Identify which cell holds the provided text, then report its (x, y) central coordinate. 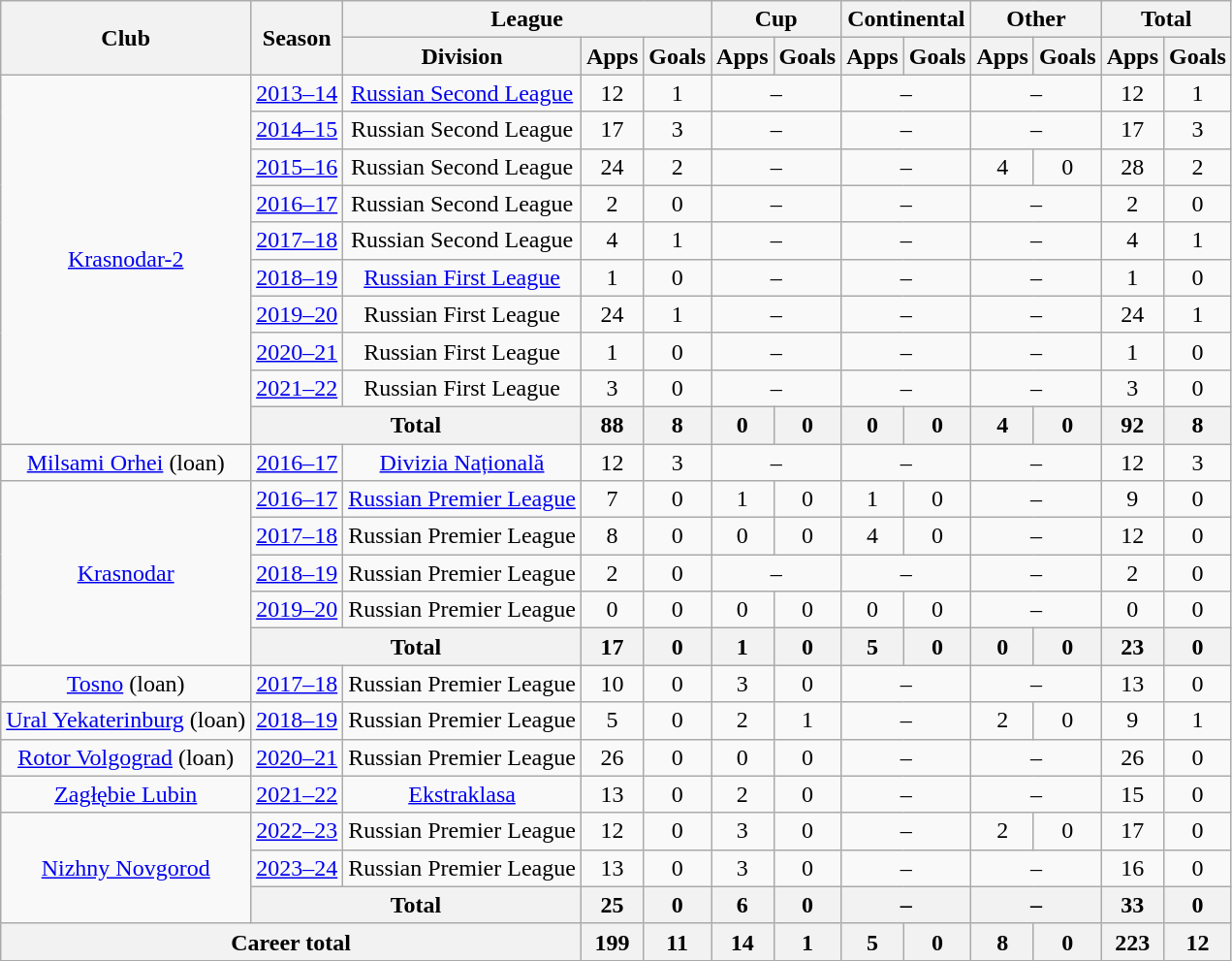
11 (678, 942)
Continental (906, 19)
7 (612, 499)
6 (742, 905)
15 (1132, 794)
2022–23 (297, 831)
League (527, 19)
16 (1132, 868)
Ural Yekaterinburg (loan) (126, 721)
Season (297, 38)
223 (1132, 942)
2014–15 (297, 130)
Krasnodar-2 (126, 260)
Zagłębie Lubin (126, 794)
2013–14 (297, 93)
Other (1036, 19)
2023–24 (297, 868)
23 (1132, 647)
Division (462, 56)
10 (612, 684)
33 (1132, 905)
88 (612, 425)
Krasnodar (126, 573)
Ekstraklasa (462, 794)
Rotor Volgograd (loan) (126, 757)
28 (1132, 167)
Club (126, 38)
199 (612, 942)
Cup (776, 19)
14 (742, 942)
Divizia Națională (462, 463)
Career total (291, 942)
2015–16 (297, 167)
Nizhny Novgorod (126, 868)
Tosno (loan) (126, 684)
Milsami Orhei (loan) (126, 463)
92 (1132, 425)
25 (612, 905)
